For the text-containing cell, return its midpoint in (x, y) coordinate format. 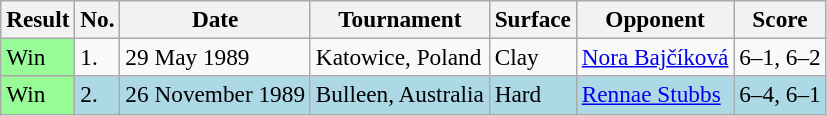
26 November 1989 (215, 95)
Date (215, 19)
1. (98, 57)
Hard (532, 95)
Bulleen, Australia (400, 95)
No. (98, 19)
Rennae Stubbs (655, 95)
Tournament (400, 19)
2. (98, 95)
6–4, 6–1 (780, 95)
Nora Bajčíková (655, 57)
Opponent (655, 19)
29 May 1989 (215, 57)
Surface (532, 19)
Katowice, Poland (400, 57)
Result (38, 19)
Score (780, 19)
6–1, 6–2 (780, 57)
Clay (532, 57)
